Pinpoint the cell where the given text exists, returning its [X, Y] midpoint coordinate. 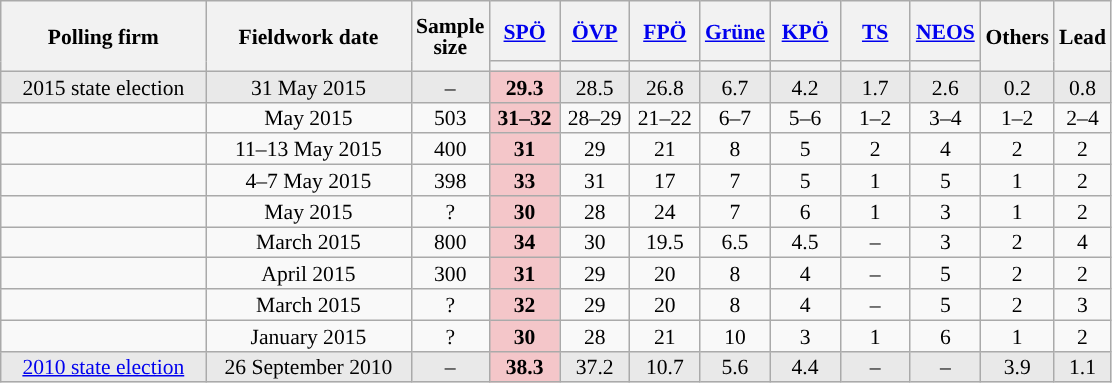
32 [524, 304]
Others [1017, 36]
SPÖ [524, 31]
6.7 [735, 86]
0.2 [1017, 86]
6–7 [735, 118]
10.7 [665, 366]
0.8 [1082, 86]
5.6 [735, 366]
31–32 [524, 118]
1.1 [1082, 366]
800 [450, 242]
KPÖ [805, 31]
4.2 [805, 86]
ÖVP [595, 31]
FPÖ [665, 31]
31 May 2015 [308, 86]
17 [665, 180]
Lead [1082, 36]
11–13 May 2015 [308, 150]
Fieldwork date [308, 36]
19.5 [665, 242]
NEOS [945, 31]
2015 state election [104, 86]
2010 state election [104, 366]
2–4 [1082, 118]
Grüne [735, 31]
24 [665, 212]
3.9 [1017, 366]
400 [450, 150]
2.6 [945, 86]
300 [450, 274]
26.8 [665, 86]
3–4 [945, 118]
5–6 [805, 118]
503 [450, 118]
28–29 [595, 118]
398 [450, 180]
4.5 [805, 242]
4.4 [805, 366]
April 2015 [308, 274]
34 [524, 242]
26 September 2010 [308, 366]
1.7 [875, 86]
4–7 May 2015 [308, 180]
Samplesize [450, 36]
28.5 [595, 86]
29.3 [524, 86]
TS [875, 31]
6.5 [735, 242]
21–22 [665, 118]
Polling firm [104, 36]
January 2015 [308, 336]
33 [524, 180]
38.3 [524, 366]
10 [735, 336]
37.2 [595, 366]
